Extract the (X, Y) coordinate from the center of the cell holding the provided text.  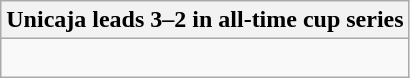
Unicaja leads 3–2 in all-time cup series (205, 20)
